Return the (x, y) coordinate for the center point of the cell that contains the specified text.  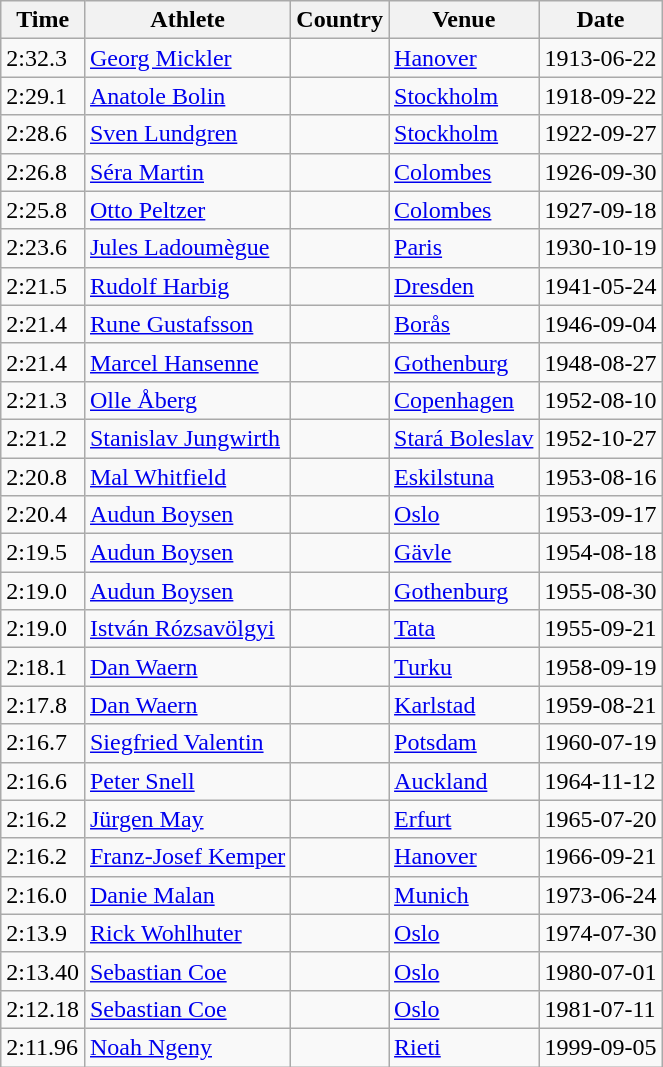
2:18.1 (43, 667)
2:13.9 (43, 933)
2:17.8 (43, 705)
Turku (464, 667)
Erfurt (464, 819)
Rick Wohlhuter (187, 933)
1946-09-04 (600, 324)
1955-09-21 (600, 629)
Stanislav Jungwirth (187, 438)
2:28.6 (43, 134)
2:25.8 (43, 210)
Rieti (464, 1047)
Anatole Bolin (187, 96)
1948-08-27 (600, 362)
Munich (464, 895)
1981-07-11 (600, 1009)
Siegfried Valentin (187, 743)
Dresden (464, 286)
1980-07-01 (600, 971)
1999-09-05 (600, 1047)
Paris (464, 248)
Borås (464, 324)
Sven Lundgren (187, 134)
Marcel Hansenne (187, 362)
Date (600, 20)
Potsdam (464, 743)
Jules Ladoumègue (187, 248)
Peter Snell (187, 781)
1913-06-22 (600, 58)
Rudolf Harbig (187, 286)
1918-09-22 (600, 96)
Mal Whitfield (187, 477)
1966-09-21 (600, 857)
Auckland (464, 781)
2:21.3 (43, 400)
Time (43, 20)
2:16.7 (43, 743)
1964-11-12 (600, 781)
1927-09-18 (600, 210)
2:13.40 (43, 971)
Venue (464, 20)
1930-10-19 (600, 248)
1958-09-19 (600, 667)
1965-07-20 (600, 819)
2:16.0 (43, 895)
Franz-Josef Kemper (187, 857)
1953-09-17 (600, 515)
Danie Malan (187, 895)
Gävle (464, 553)
2:21.5 (43, 286)
Otto Peltzer (187, 210)
1974-07-30 (600, 933)
István Rózsavölgyi (187, 629)
1954-08-18 (600, 553)
Jürgen May (187, 819)
Eskilstuna (464, 477)
2:23.6 (43, 248)
Séra Martin (187, 172)
1973-06-24 (600, 895)
Country (340, 20)
Noah Ngeny (187, 1047)
1955-08-30 (600, 591)
2:12.18 (43, 1009)
Olle Åberg (187, 400)
1952-10-27 (600, 438)
2:21.2 (43, 438)
2:20.8 (43, 477)
Rune Gustafsson (187, 324)
2:32.3 (43, 58)
2:19.5 (43, 553)
1926-09-30 (600, 172)
1960-07-19 (600, 743)
1959-08-21 (600, 705)
1953-08-16 (600, 477)
1952-08-10 (600, 400)
2:16.6 (43, 781)
Georg Mickler (187, 58)
Stará Boleslav (464, 438)
1922-09-27 (600, 134)
2:11.96 (43, 1047)
2:20.4 (43, 515)
Copenhagen (464, 400)
Karlstad (464, 705)
2:26.8 (43, 172)
2:29.1 (43, 96)
Tata (464, 629)
1941-05-24 (600, 286)
Athlete (187, 20)
